Pinpoint the cell where the given text exists, returning its [X, Y] midpoint coordinate. 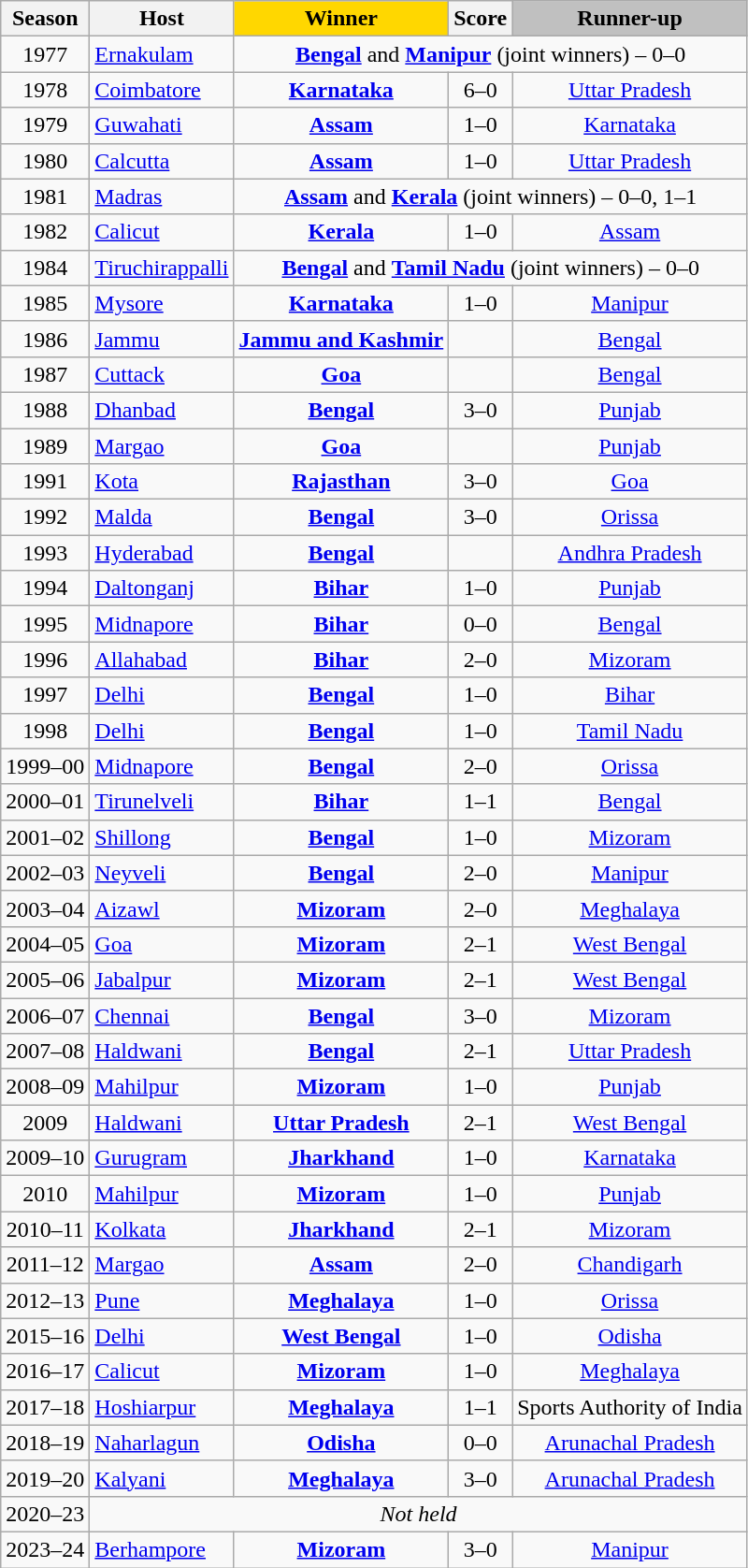
Hoshiarpur [162, 1407]
1991 [45, 482]
6–0 [481, 90]
2017–18 [45, 1407]
1977 [45, 54]
2001–02 [45, 837]
2009–10 [45, 1158]
Berhampore [162, 1549]
Kerala [341, 232]
Aizawl [162, 908]
Tamil Nadu [630, 731]
2010 [45, 1194]
Tiruchirappalli [162, 268]
2018–19 [45, 1443]
Jammu [162, 339]
Dhanbad [162, 410]
2004–05 [45, 944]
1999–00 [45, 766]
Daltonganj [162, 588]
1995 [45, 624]
Runner-up [630, 19]
1981 [45, 196]
Jabalpur [162, 980]
1993 [45, 553]
Gurugram [162, 1158]
Assam and Kerala (joint winners) – 0–0, 1–1 [490, 196]
Bengal and Manipur (joint winners) – 0–0 [490, 54]
1988 [45, 410]
Shillong [162, 837]
1982 [45, 232]
Chandigarh [630, 1265]
Chennai [162, 1015]
2020–23 [45, 1514]
Coimbatore [162, 90]
1986 [45, 339]
1984 [45, 268]
2011–12 [45, 1265]
Ernakulam [162, 54]
Andhra Pradesh [630, 553]
Tirunelveli [162, 802]
1998 [45, 731]
1985 [45, 303]
2015–16 [45, 1336]
2016–17 [45, 1372]
2008–09 [45, 1087]
1980 [45, 161]
Neyveli [162, 873]
Madras [162, 196]
1992 [45, 517]
2006–07 [45, 1015]
1979 [45, 125]
Host [162, 19]
1997 [45, 695]
2002–03 [45, 873]
1996 [45, 660]
2007–08 [45, 1052]
2009 [45, 1123]
Hyderabad [162, 553]
Rajasthan [341, 482]
Allahabad [162, 660]
1994 [45, 588]
Pune [162, 1300]
2023–24 [45, 1549]
1989 [45, 446]
Malda [162, 517]
Kolkata [162, 1229]
2005–06 [45, 980]
Not held [419, 1514]
Sports Authority of India [630, 1407]
Naharlagun [162, 1443]
Jammu and Kashmir [341, 339]
Winner [341, 19]
Cuttack [162, 374]
1978 [45, 90]
2010–11 [45, 1229]
2019–20 [45, 1478]
Season [45, 19]
1987 [45, 374]
Guwahati [162, 125]
Score [481, 19]
Bengal and Tamil Nadu (joint winners) – 0–0 [490, 268]
Kota [162, 482]
2003–04 [45, 908]
Calcutta [162, 161]
2000–01 [45, 802]
Kalyani [162, 1478]
2012–13 [45, 1300]
Mysore [162, 303]
